From the cell containing the given text, extract its center point as [x, y] coordinate. 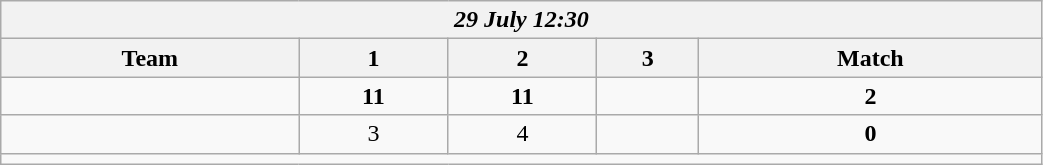
29 July 12:30 [522, 20]
0 [870, 134]
1 [374, 58]
4 [522, 134]
Team [150, 58]
Match [870, 58]
